Determine the [X, Y] coordinate at the center of the cell enclosing the given text.  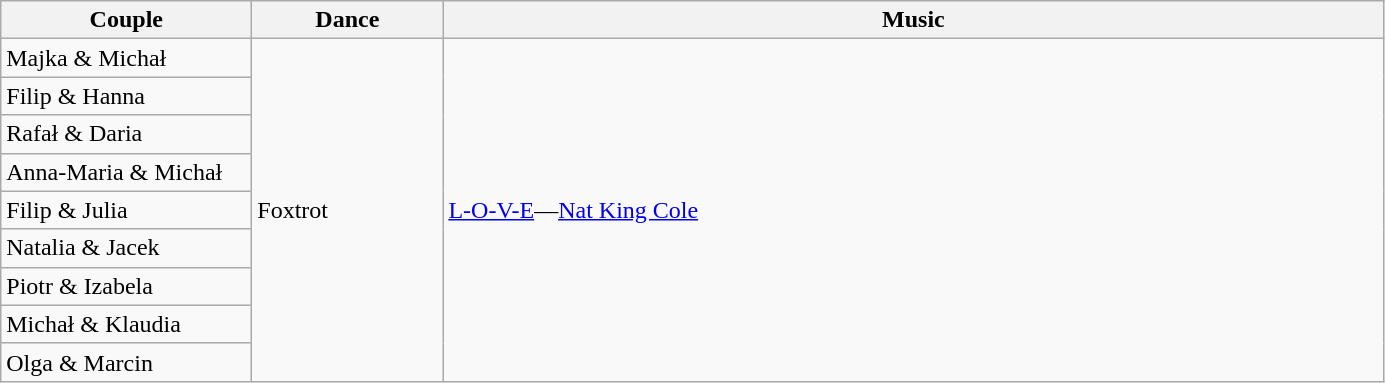
Foxtrot [348, 210]
Olga & Marcin [126, 362]
Couple [126, 20]
Piotr & Izabela [126, 286]
Dance [348, 20]
Music [914, 20]
Michał & Klaudia [126, 324]
L-O-V-E—Nat King Cole [914, 210]
Rafał & Daria [126, 134]
Natalia & Jacek [126, 248]
Filip & Hanna [126, 96]
Majka & Michał [126, 58]
Filip & Julia [126, 210]
Anna-Maria & Michał [126, 172]
